For the text-containing cell, return its midpoint in (X, Y) coordinate format. 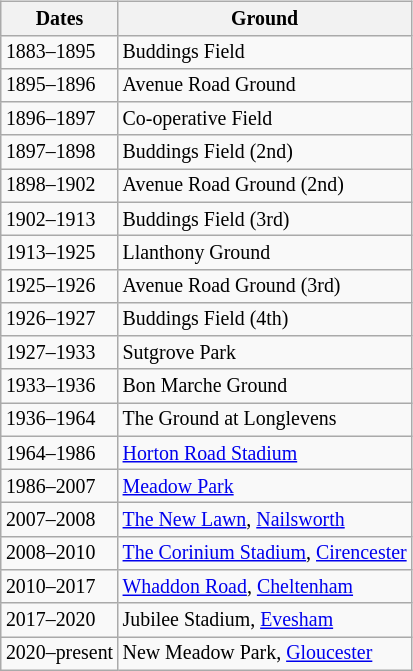
1933–1936 (60, 386)
1898–1902 (60, 186)
1926–1927 (60, 318)
Buddings Field (4th) (265, 318)
1927–1933 (60, 352)
1964–1986 (60, 452)
1925–1926 (60, 286)
1895–1896 (60, 84)
1883–1895 (60, 52)
Llanthony Ground (265, 252)
Sutgrove Park (265, 352)
The Corinium Stadium, Cirencester (265, 552)
Bon Marche Ground (265, 386)
Avenue Road Ground (3rd) (265, 286)
Avenue Road Ground (2nd) (265, 186)
Whaddon Road, Cheltenham (265, 586)
Dates (60, 18)
Meadow Park (265, 486)
2008–2010 (60, 552)
The New Lawn, Nailsworth (265, 520)
Co-operative Field (265, 118)
2017–2020 (60, 620)
2007–2008 (60, 520)
Horton Road Stadium (265, 452)
2010–2017 (60, 586)
Buddings Field (3rd) (265, 218)
Buddings Field (2nd) (265, 152)
1897–1898 (60, 152)
1986–2007 (60, 486)
Jubilee Stadium, Evesham (265, 620)
New Meadow Park, Gloucester (265, 654)
1896–1897 (60, 118)
Avenue Road Ground (265, 84)
The Ground at Longlevens (265, 420)
1913–1925 (60, 252)
Ground (265, 18)
1936–1964 (60, 420)
Buddings Field (265, 52)
1902–1913 (60, 218)
2020–present (60, 654)
